For the text-containing cell, return its midpoint in (X, Y) coordinate format. 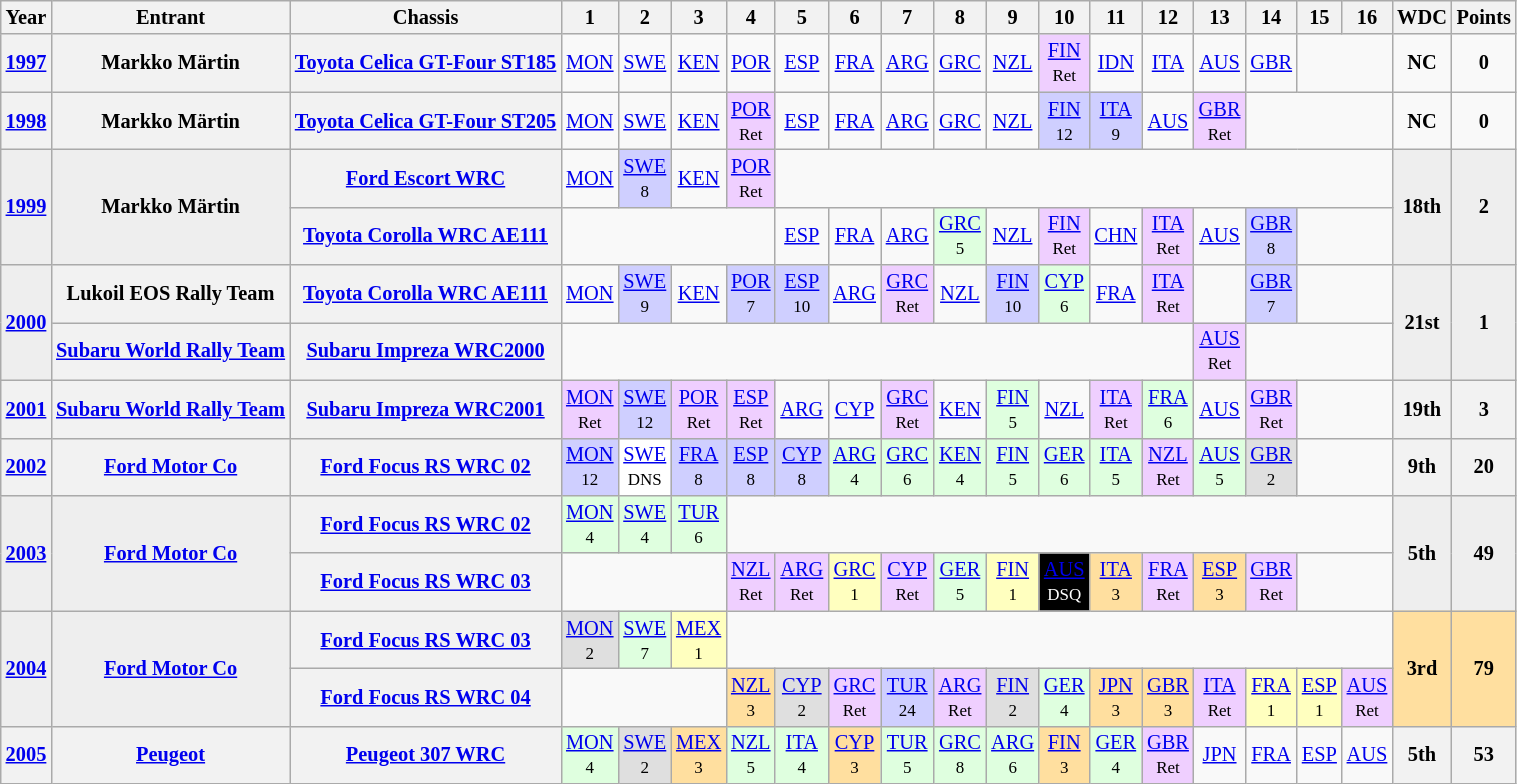
MON12 (590, 467)
AUSDSQ (1064, 582)
Ford Focus RS WRC 04 (426, 697)
CHN (1116, 236)
AUS5 (1220, 467)
FRA8 (698, 467)
Peugeot (170, 755)
MONRet (590, 409)
ITA3 (1116, 582)
GRC5 (960, 236)
Entrant (170, 17)
ITA5 (1116, 467)
21st (1422, 322)
10 (1064, 17)
20 (1484, 467)
GBR (1271, 63)
Toyota Celica GT-Four ST185 (426, 63)
Year (26, 17)
MEX1 (698, 640)
GBR2 (1271, 467)
13 (1220, 17)
9 (1012, 17)
Chassis (426, 17)
SWEDNS (644, 467)
Subaru Impreza WRC2000 (426, 351)
18th (1422, 206)
SWE7 (644, 640)
Lukoil EOS Rally Team (170, 294)
7 (908, 17)
SWE2 (644, 755)
SWE4 (644, 524)
NZL3 (750, 697)
15 (1320, 17)
SWE12 (644, 409)
NZL5 (750, 755)
FIN10 (1012, 294)
53 (1484, 755)
MEX3 (698, 755)
CYP3 (854, 755)
CYPRet (908, 582)
19th (1422, 409)
KEN4 (960, 467)
Ford Escort WRC (426, 178)
14 (1271, 17)
TUR24 (908, 697)
11 (1116, 17)
FRA1 (1271, 697)
2000 (26, 322)
SWE9 (644, 294)
GRC1 (854, 582)
Peugeot 307 WRC (426, 755)
2001 (26, 409)
ITA4 (802, 755)
CYP6 (1064, 294)
12 (1168, 17)
2004 (26, 668)
1997 (26, 63)
Subaru Impreza WRC2001 (426, 409)
ARG4 (854, 467)
TUR6 (698, 524)
Toyota Celica GT-Four ST205 (426, 121)
CYP2 (802, 697)
TUR5 (908, 755)
ESP10 (802, 294)
1999 (26, 206)
JPN3 (1116, 697)
CYP8 (802, 467)
FIN12 (1064, 121)
ESP3 (1220, 582)
5 (802, 17)
CYP (854, 409)
FIN1 (1012, 582)
ESP8 (750, 467)
GBR3 (1168, 697)
WDC (1422, 17)
SWE8 (644, 178)
GBR7 (1271, 294)
POR (750, 63)
Points (1484, 17)
FRARet (1168, 582)
4 (750, 17)
ESP1 (1320, 697)
1998 (26, 121)
9th (1422, 467)
ITA9 (1116, 121)
GER6 (1064, 467)
2002 (26, 467)
GRC6 (908, 467)
3rd (1422, 668)
FIN3 (1064, 755)
JPN (1220, 755)
79 (1484, 668)
MON2 (590, 640)
2005 (26, 755)
GBR8 (1271, 236)
GRC8 (960, 755)
6 (854, 17)
49 (1484, 552)
2003 (26, 552)
ESPRet (750, 409)
16 (1367, 17)
8 (960, 17)
FRA6 (1168, 409)
GER5 (960, 582)
POR7 (750, 294)
ARG6 (1012, 755)
IDN (1116, 63)
ITA (1168, 63)
FIN2 (1012, 697)
